Search for the cell housing the specified text and yield its [X, Y] center coordinate. 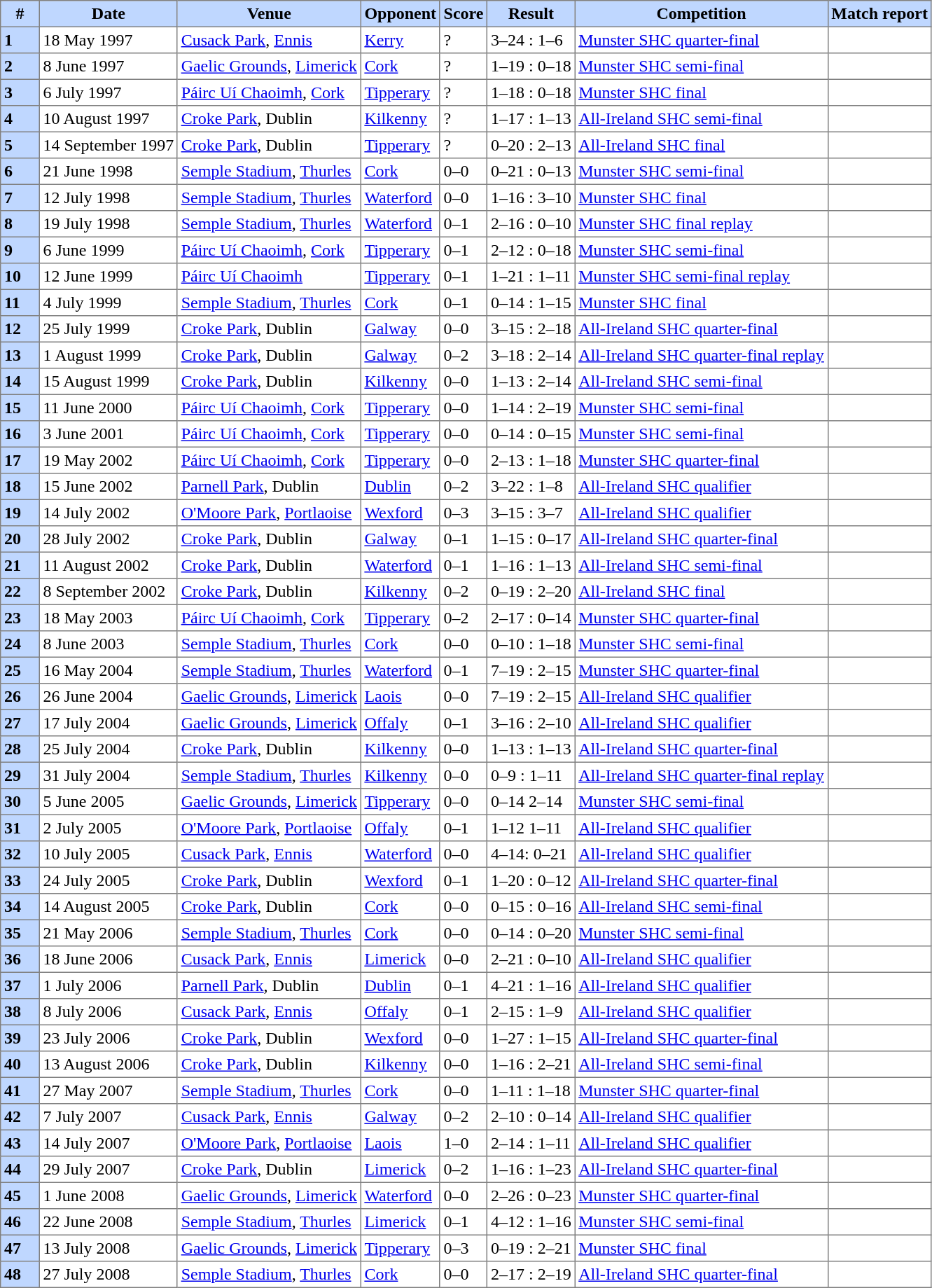
48 [20, 1275]
45 [20, 1196]
10 [20, 277]
1–19 : 0–18 [531, 67]
18 June 2006 [108, 960]
0–14 : 0–15 [531, 434]
22 June 2008 [108, 1222]
0–14 : 0–20 [531, 933]
1 June 2008 [108, 1196]
14 August 2005 [108, 907]
3 [20, 92]
18 May 2003 [108, 618]
24 July 2005 [108, 880]
44 [20, 1170]
14 July 2002 [108, 513]
20 [20, 539]
7 [20, 198]
43 [20, 1143]
21 [20, 565]
3 June 2001 [108, 434]
1–0 [464, 1143]
35 [20, 933]
Munster SHC semi-final replay [702, 277]
14 September 1997 [108, 145]
11 June 2000 [108, 408]
2 July 2005 [108, 828]
8 July 2006 [108, 1012]
1 [20, 40]
4–14: 0–21 [531, 854]
1 August 1999 [108, 355]
17 [20, 460]
28 July 2002 [108, 539]
29 [20, 775]
6 July 1997 [108, 92]
Munster SHC final replay [702, 224]
30 [20, 802]
8 June 2003 [108, 644]
27 [20, 723]
0–10 : 1–18 [531, 644]
5 [20, 145]
13 August 2006 [108, 1065]
2–13 : 1–18 [531, 460]
# [20, 14]
39 [20, 1038]
Kerry [401, 40]
1–16 : 2–21 [531, 1065]
3–22 : 1–8 [531, 487]
12 [20, 329]
9 [20, 250]
8 June 1997 [108, 67]
23 [20, 618]
4–21 : 1–16 [531, 985]
23 July 2006 [108, 1038]
2–10 : 0–14 [531, 1117]
26 June 2004 [108, 697]
33 [20, 880]
21 May 2006 [108, 933]
46 [20, 1222]
2–16 : 0–10 [531, 224]
2–14 : 1–11 [531, 1143]
0–20 : 2–13 [531, 145]
3–18 : 2–14 [531, 355]
1–20 : 0–12 [531, 880]
15 [20, 408]
6 June 1999 [108, 250]
2–26 : 0–23 [531, 1196]
3–24 : 1–6 [531, 40]
11 [20, 303]
Match report [879, 14]
1–27 : 1–15 [531, 1038]
5 June 2005 [108, 802]
0–14 2–14 [531, 802]
0–9 : 1–11 [531, 775]
15 August 1999 [108, 382]
1–21 : 1–11 [531, 277]
14 [20, 382]
25 July 1999 [108, 329]
1–16 : 3–10 [531, 198]
1–12 1–11 [531, 828]
1–13 : 1–13 [531, 749]
2–17 : 2–19 [531, 1275]
26 [20, 697]
0–19 : 2–20 [531, 592]
13 [20, 355]
1–18 : 0–18 [531, 92]
2–12 : 0–18 [531, 250]
42 [20, 1117]
13 July 2008 [108, 1248]
Competition [702, 14]
22 [20, 592]
12 June 1999 [108, 277]
2–15 : 1–9 [531, 1012]
3–16 : 2–10 [531, 723]
0–19 : 2–21 [531, 1248]
14 July 2007 [108, 1143]
1–15 : 0–17 [531, 539]
6 [20, 172]
1–13 : 2–14 [531, 382]
Score [464, 14]
12 July 1998 [108, 198]
Date [108, 14]
25 July 2004 [108, 749]
Páirc Uí Chaoimh [269, 277]
41 [20, 1090]
18 [20, 487]
4 [20, 119]
3–15 : 2–18 [531, 329]
3–15 : 3–7 [531, 513]
19 May 2002 [108, 460]
27 May 2007 [108, 1090]
24 [20, 644]
31 [20, 828]
32 [20, 854]
8 [20, 224]
1–11 : 1–18 [531, 1090]
27 July 2008 [108, 1275]
17 July 2004 [108, 723]
Venue [269, 14]
38 [20, 1012]
19 July 1998 [108, 224]
34 [20, 907]
25 [20, 670]
0–15 : 0–16 [531, 907]
19 [20, 513]
Result [531, 14]
40 [20, 1065]
7 July 2007 [108, 1117]
2–21 : 0–10 [531, 960]
0–14 : 1–15 [531, 303]
31 July 2004 [108, 775]
1–17 : 1–13 [531, 119]
1 July 2006 [108, 985]
29 July 2007 [108, 1170]
Opponent [401, 14]
4 July 1999 [108, 303]
15 June 2002 [108, 487]
4–12 : 1–16 [531, 1222]
10 July 2005 [108, 854]
16 May 2004 [108, 670]
16 [20, 434]
10 August 1997 [108, 119]
28 [20, 749]
2–17 : 0–14 [531, 618]
37 [20, 985]
1–14 : 2–19 [531, 408]
1–16 : 1–23 [531, 1170]
11 August 2002 [108, 565]
18 May 1997 [108, 40]
8 September 2002 [108, 592]
0–21 : 0–13 [531, 172]
2 [20, 67]
1–16 : 1–13 [531, 565]
36 [20, 960]
47 [20, 1248]
21 June 1998 [108, 172]
